Return (x, y) of the center of cell containing provided text 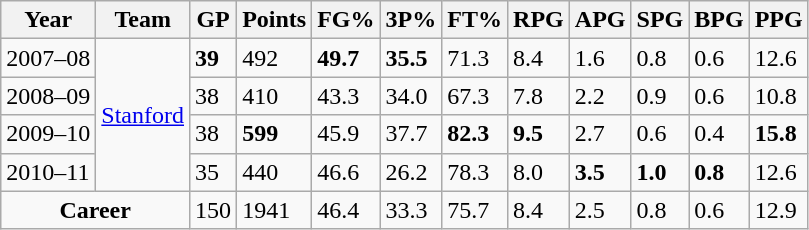
RPG (539, 20)
37.7 (411, 134)
33.3 (411, 210)
35 (214, 172)
2007–08 (48, 58)
46.6 (346, 172)
3P% (411, 20)
0.4 (719, 134)
BPG (719, 20)
PPG (778, 20)
35.5 (411, 58)
1941 (274, 210)
75.7 (475, 210)
15.8 (778, 134)
0.9 (660, 96)
Team (143, 20)
45.9 (346, 134)
78.3 (475, 172)
599 (274, 134)
2.2 (600, 96)
150 (214, 210)
1.0 (660, 172)
2009–10 (48, 134)
2.5 (600, 210)
492 (274, 58)
9.5 (539, 134)
43.3 (346, 96)
440 (274, 172)
49.7 (346, 58)
71.3 (475, 58)
7.8 (539, 96)
Career (96, 210)
39 (214, 58)
Year (48, 20)
SPG (660, 20)
FT% (475, 20)
8.0 (539, 172)
2.7 (600, 134)
Points (274, 20)
1.6 (600, 58)
FG% (346, 20)
410 (274, 96)
12.9 (778, 210)
APG (600, 20)
82.3 (475, 134)
67.3 (475, 96)
2008–09 (48, 96)
10.8 (778, 96)
GP (214, 20)
46.4 (346, 210)
3.5 (600, 172)
Stanford (143, 115)
34.0 (411, 96)
2010–11 (48, 172)
26.2 (411, 172)
